Return the (X, Y) coordinate for the center point of the cell that contains the specified text.  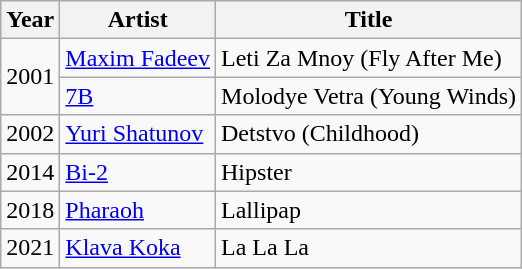
2002 (30, 134)
Pharaoh (138, 210)
Year (30, 20)
2001 (30, 77)
2014 (30, 172)
Title (369, 20)
2021 (30, 248)
Hipster (369, 172)
Maxim Fadeev (138, 58)
Detstvo (Childhood) (369, 134)
La La La (369, 248)
Klava Koka (138, 248)
7B (138, 96)
Leti Za Mnoy (Fly After Me) (369, 58)
Artist (138, 20)
Yuri Shatunov (138, 134)
2018 (30, 210)
Molodye Vetra (Young Winds) (369, 96)
Lallipap (369, 210)
Bi-2 (138, 172)
